Pinpoint the cell where the given text exists, returning its [x, y] midpoint coordinate. 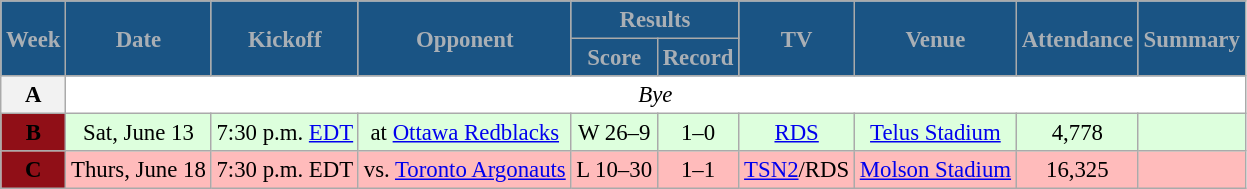
Score [614, 58]
Bye [656, 95]
Telus Stadium [935, 133]
Sat, June 13 [138, 133]
Venue [935, 38]
B [34, 133]
at Ottawa Redblacks [464, 133]
vs. Toronto Argonauts [464, 170]
Attendance [1077, 38]
Date [138, 38]
W 26–9 [614, 133]
Thurs, June 18 [138, 170]
1–1 [698, 170]
4,778 [1077, 133]
C [34, 170]
Results [655, 20]
16,325 [1077, 170]
A [34, 95]
Summary [1192, 38]
TV [797, 38]
TSN2/RDS [797, 170]
Week [34, 38]
Kickoff [284, 38]
Record [698, 58]
Molson Stadium [935, 170]
1–0 [698, 133]
RDS [797, 133]
L 10–30 [614, 170]
Opponent [464, 38]
